Search for the cell housing the specified text and yield its [X, Y] center coordinate. 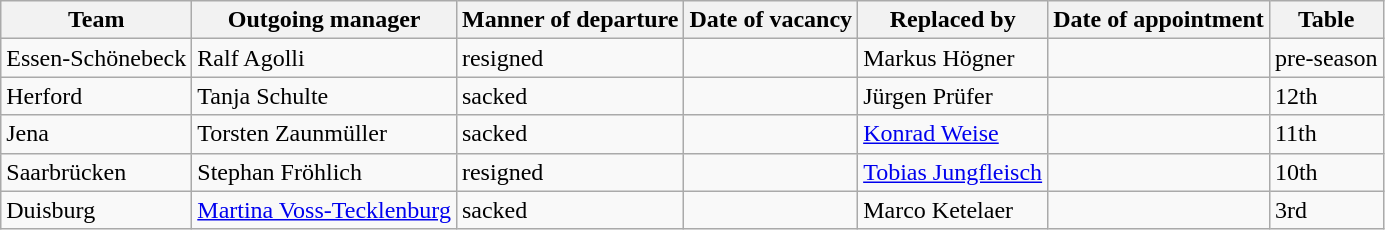
12th [1326, 96]
Martina Voss-Tecklenburg [324, 210]
Stephan Fröhlich [324, 172]
Tanja Schulte [324, 96]
Markus Högner [953, 58]
Team [96, 20]
Torsten Zaunmüller [324, 134]
Konrad Weise [953, 134]
Jena [96, 134]
3rd [1326, 210]
Herford [96, 96]
Date of vacancy [771, 20]
10th [1326, 172]
11th [1326, 134]
Manner of departure [570, 20]
Replaced by [953, 20]
pre-season [1326, 58]
Date of appointment [1159, 20]
Table [1326, 20]
Saarbrücken [96, 172]
Essen-Schönebeck [96, 58]
Duisburg [96, 210]
Outgoing manager [324, 20]
Tobias Jungfleisch [953, 172]
Marco Ketelaer [953, 210]
Jürgen Prüfer [953, 96]
Ralf Agolli [324, 58]
